From the cell containing the given text, extract its center point as [X, Y] coordinate. 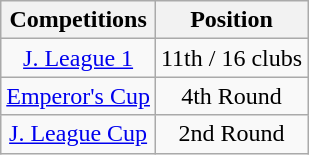
11th / 16 clubs [231, 58]
4th Round [231, 96]
Position [231, 20]
Competitions [78, 20]
Emperor's Cup [78, 96]
J. League Cup [78, 134]
J. League 1 [78, 58]
2nd Round [231, 134]
